For the text-containing cell, return its midpoint in [x, y] coordinate format. 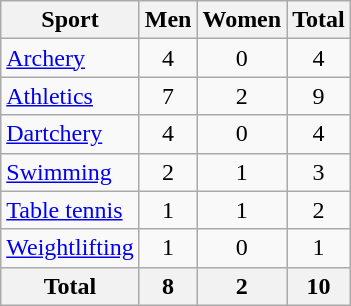
Women [242, 20]
8 [168, 286]
3 [319, 172]
Swimming [70, 172]
Archery [70, 58]
10 [319, 286]
Weightlifting [70, 248]
Men [168, 20]
Athletics [70, 96]
9 [319, 96]
Table tennis [70, 210]
7 [168, 96]
Dartchery [70, 134]
Sport [70, 20]
